Scan for the cell matching the given text and deliver its [x, y] coordinate at center. 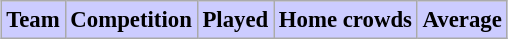
Average [462, 20]
Played [235, 20]
Team [33, 20]
Home crowds [346, 20]
Competition [131, 20]
